Provide the [X, Y] coordinate of the cell's center where the given text is located.  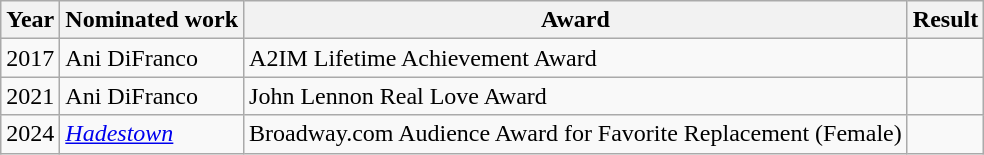
Broadway.com Audience Award for Favorite Replacement (Female) [576, 134]
John Lennon Real Love Award [576, 96]
Result [945, 20]
Nominated work [152, 20]
Year [30, 20]
Award [576, 20]
A2IM Lifetime Achievement Award [576, 58]
Hadestown [152, 134]
2021 [30, 96]
2024 [30, 134]
2017 [30, 58]
